From the cell containing the given text, extract its center point as (x, y) coordinate. 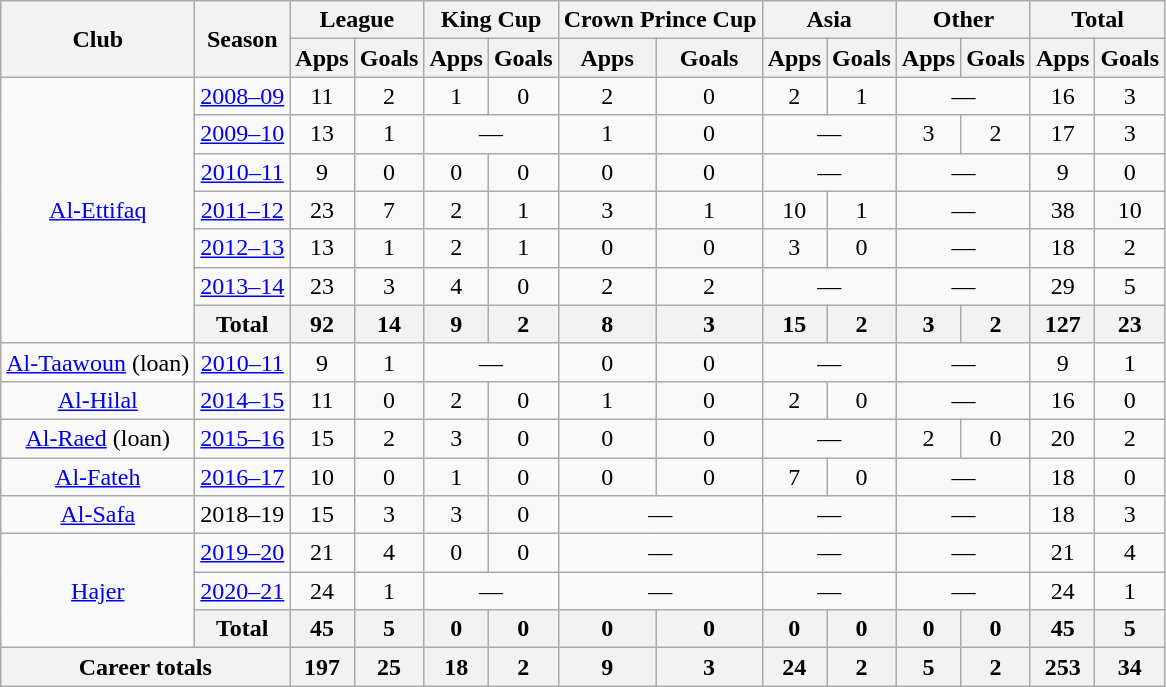
92 (322, 324)
Al-Safa (98, 515)
Asia (829, 20)
Hajer (98, 591)
King Cup (491, 20)
197 (322, 667)
2012–13 (242, 248)
34 (1130, 667)
2016–17 (242, 477)
2020–21 (242, 591)
2015–16 (242, 438)
Al-Hilal (98, 400)
Other (963, 20)
2018–19 (242, 515)
14 (389, 324)
38 (1062, 210)
253 (1062, 667)
2013–14 (242, 286)
2011–12 (242, 210)
Career totals (146, 667)
17 (1062, 134)
20 (1062, 438)
29 (1062, 286)
Al-Taawoun (loan) (98, 362)
Al-Raed (loan) (98, 438)
Season (242, 39)
Club (98, 39)
Crown Prince Cup (660, 20)
2009–10 (242, 134)
8 (607, 324)
League (357, 20)
127 (1062, 324)
2014–15 (242, 400)
2008–09 (242, 96)
Al-Ettifaq (98, 210)
2019–20 (242, 553)
Al-Fateh (98, 477)
25 (389, 667)
